Locate the cell with the specified text and output its [x, y] center coordinate. 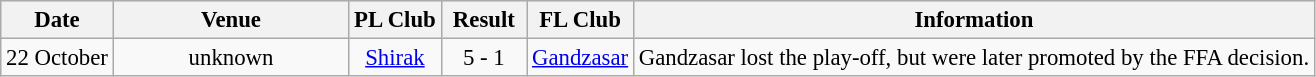
Shirak [395, 58]
22 October [57, 58]
unknown [231, 58]
5 - 1 [484, 58]
Gandzasar lost the play-off, but were later promoted by the FFA decision. [974, 58]
Gandzasar [580, 58]
Information [974, 20]
Result [484, 20]
PL Club [395, 20]
Date [57, 20]
Venue [231, 20]
FL Club [580, 20]
